Capture the cell that displays the provided text and extract its (X, Y) central coordinate. 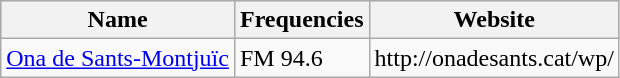
Frequencies (302, 20)
FM 94.6 (302, 58)
Name (118, 20)
Ona de Sants-Montjuïc (118, 58)
http://onadesants.cat/wp/ (494, 58)
Website (494, 20)
